Return the (X, Y) coordinate for the center point of the cell that contains the specified text.  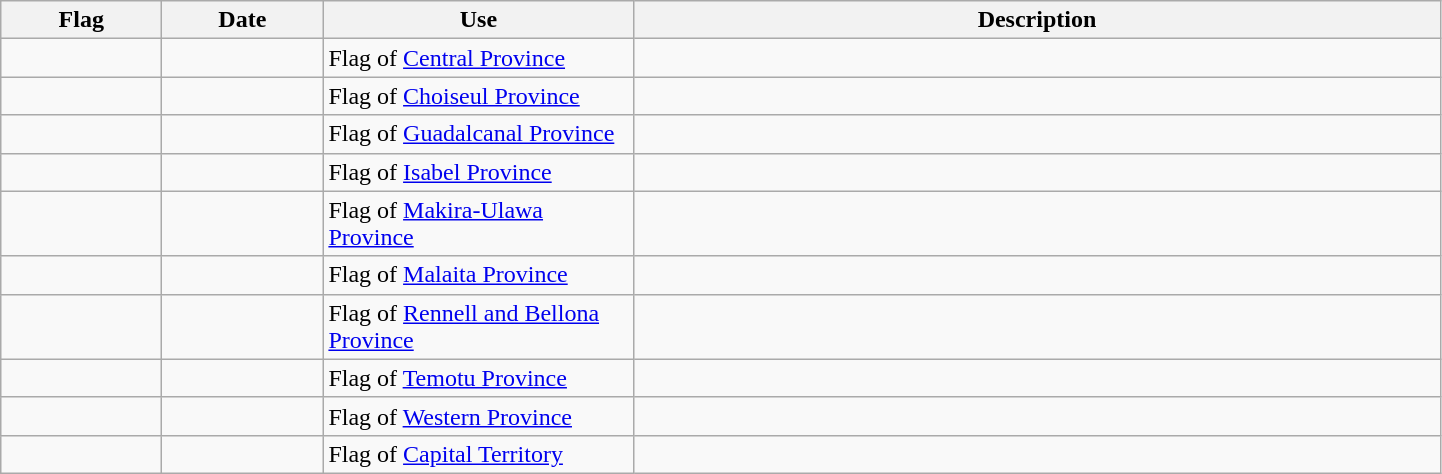
Flag of Choiseul Province (478, 96)
Flag of Malaita Province (478, 275)
Flag of Central Province (478, 58)
Flag of Western Province (478, 416)
Flag of Guadalcanal Province (478, 134)
Description (1037, 20)
Flag (82, 20)
Date (242, 20)
Flag of Capital Territory (478, 454)
Flag of Isabel Province (478, 172)
Flag of Makira-Ulawa Province (478, 224)
Flag of Temotu Province (478, 378)
Use (478, 20)
Flag of Rennell and Bellona Province (478, 326)
